Extract the (X, Y) coordinate from the center of the cell holding the provided text.  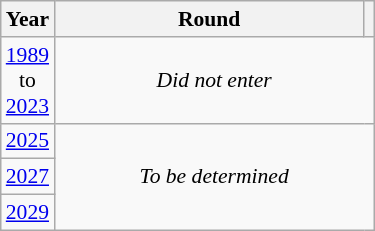
2029 (28, 213)
Year (28, 19)
To be determined (214, 176)
Did not enter (214, 80)
2027 (28, 177)
2025 (28, 141)
1989to2023 (28, 80)
Round (209, 19)
